Extract the (X, Y) coordinate from the center of the cell holding the provided text.  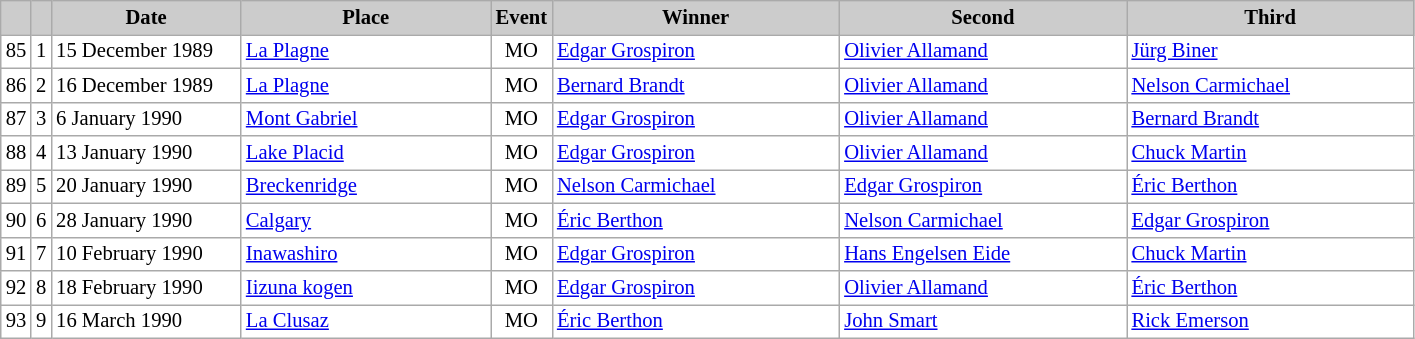
2 (41, 85)
1 (41, 51)
Event (522, 17)
18 February 1990 (146, 287)
91 (16, 254)
28 January 1990 (146, 220)
Calgary (366, 220)
La Clusaz (366, 321)
Rick Emerson (1270, 321)
86 (16, 85)
90 (16, 220)
Inawashiro (366, 254)
16 December 1989 (146, 85)
Jürg Biner (1270, 51)
Mont Gabriel (366, 119)
Lake Placid (366, 153)
8 (41, 287)
92 (16, 287)
6 January 1990 (146, 119)
13 January 1990 (146, 153)
Date (146, 17)
Third (1270, 17)
3 (41, 119)
89 (16, 186)
Winner (696, 17)
Place (366, 17)
15 December 1989 (146, 51)
85 (16, 51)
88 (16, 153)
6 (41, 220)
Hans Engelsen Eide (982, 254)
9 (41, 321)
7 (41, 254)
John Smart (982, 321)
4 (41, 153)
Second (982, 17)
16 March 1990 (146, 321)
87 (16, 119)
Breckenridge (366, 186)
10 February 1990 (146, 254)
93 (16, 321)
Iizuna kogen (366, 287)
5 (41, 186)
20 January 1990 (146, 186)
